Capture the cell that displays the provided text and extract its (X, Y) central coordinate. 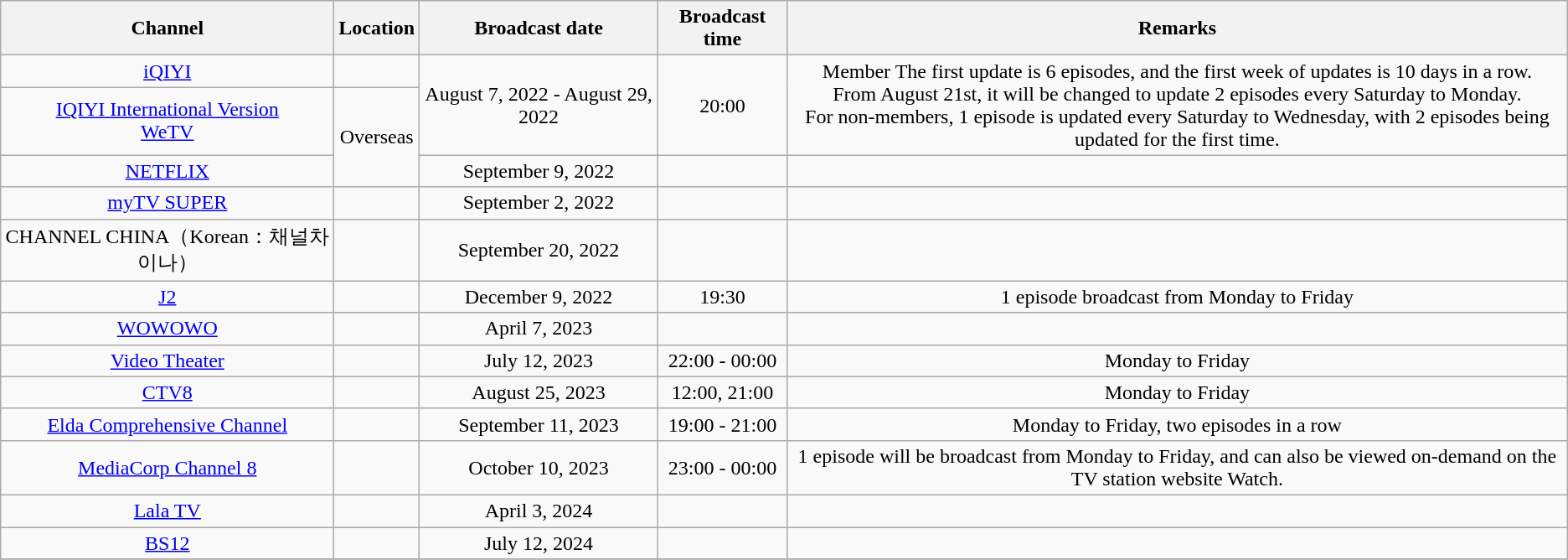
Video Theater (168, 360)
myTV SUPER (168, 203)
Channel (168, 29)
Remarks (1178, 29)
19:30 (722, 297)
IQIYI International VersionWeTV (168, 121)
Broadcast time (722, 29)
April 7, 2023 (539, 329)
July 12, 2024 (539, 542)
April 3, 2024 (539, 511)
BS12 (168, 542)
September 9, 2022 (539, 171)
August 25, 2023 (539, 392)
Monday to Friday, two episodes in a row (1178, 424)
July 12, 2023 (539, 360)
iQIYI (168, 71)
October 10, 2023 (539, 468)
1 episode will be broadcast from Monday to Friday, and can also be viewed on-demand on the TV station website Watch. (1178, 468)
Location (377, 29)
December 9, 2022 (539, 297)
NETFLIX (168, 171)
Elda Comprehensive Channel (168, 424)
Lala TV (168, 511)
20:00 (722, 106)
CHANNEL CHINA（Korean：채널차이나） (168, 250)
WOWOWO (168, 329)
August 7, 2022 - August 29, 2022 (539, 106)
22:00 - 00:00 (722, 360)
J2 (168, 297)
12:00, 21:00 (722, 392)
1 episode broadcast from Monday to Friday (1178, 297)
September 11, 2023 (539, 424)
23:00 - 00:00 (722, 468)
September 2, 2022 (539, 203)
CTV8 (168, 392)
Overseas (377, 137)
MediaCorp Channel 8 (168, 468)
Broadcast date (539, 29)
19:00 - 21:00 (722, 424)
September 20, 2022 (539, 250)
